From the cell containing the given text, extract its center point as [X, Y] coordinate. 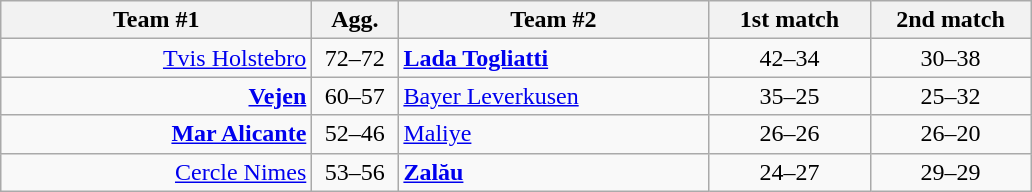
Zalău [554, 172]
52–46 [355, 134]
Maliye [554, 134]
60–57 [355, 96]
Lada Togliatti [554, 58]
Cercle Nimes [156, 172]
1st match [790, 20]
Bayer Leverkusen [554, 96]
35–25 [790, 96]
Team #1 [156, 20]
2nd match [950, 20]
42–34 [790, 58]
Mar Alicante [156, 134]
Agg. [355, 20]
30–38 [950, 58]
24–27 [790, 172]
29–29 [950, 172]
25–32 [950, 96]
26–26 [790, 134]
26–20 [950, 134]
Team #2 [554, 20]
Tvis Holstebro [156, 58]
Vejen [156, 96]
72–72 [355, 58]
53–56 [355, 172]
